Return (X, Y) of the center of cell containing provided text 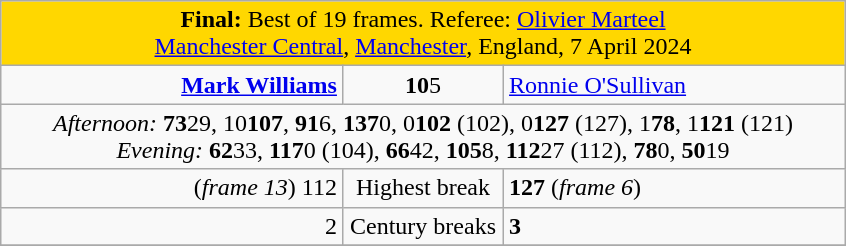
3 (674, 226)
(frame 13) 112 (172, 188)
Mark Williams (172, 85)
2 (172, 226)
Highest break (422, 188)
Ronnie O'Sullivan (674, 85)
Century breaks (422, 226)
Afternoon: 7329, 10107, 916, 1370, 0102 (102), 0127 (127), 178, 1121 (121)Evening: 6233, 1170 (104), 6642, 1058, 11227 (112), 780, 5019 (422, 136)
105 (422, 85)
Final: Best of 19 frames. Referee: Olivier MarteelManchester Central, Manchester, England, 7 April 2024 (422, 34)
127 (frame 6) (674, 188)
